Determine the [X, Y] coordinate at the center of the cell enclosing the given text.  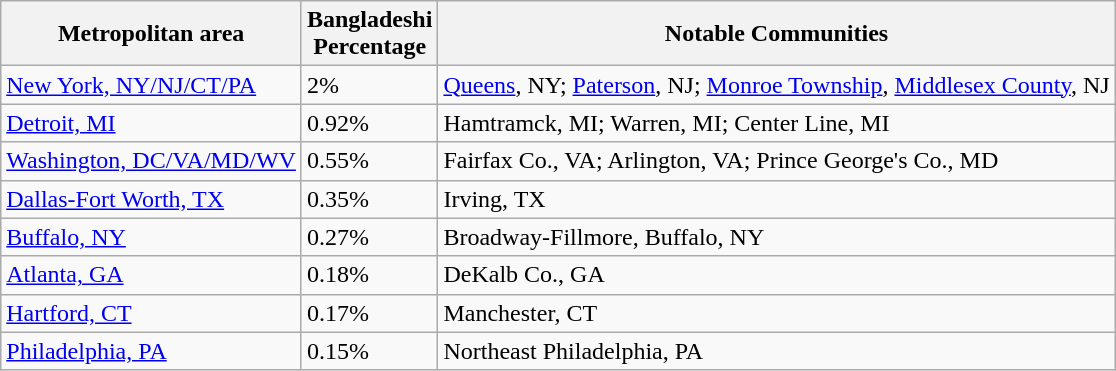
0.92% [369, 123]
Queens, NY; Paterson, NJ; Monroe Township, Middlesex County, NJ [776, 85]
Hartford, CT [152, 313]
New York, NY/NJ/CT/PA [152, 85]
Buffalo, NY [152, 237]
Irving, TX [776, 199]
0.15% [369, 351]
DeKalb Co., GA [776, 275]
0.27% [369, 237]
Manchester, CT [776, 313]
Fairfax Co., VA; Arlington, VA; Prince George's Co., MD [776, 161]
Atlanta, GA [152, 275]
Philadelphia, PA [152, 351]
0.35% [369, 199]
0.17% [369, 313]
Hamtramck, MI; Warren, MI; Center Line, MI [776, 123]
Notable Communities [776, 34]
Detroit, MI [152, 123]
Northeast Philadelphia, PA [776, 351]
BangladeshiPercentage [369, 34]
Broadway-Fillmore, Buffalo, NY [776, 237]
0.18% [369, 275]
Dallas-Fort Worth, TX [152, 199]
2% [369, 85]
0.55% [369, 161]
Metropolitan area [152, 34]
Washington, DC/VA/MD/WV [152, 161]
